Return the (X, Y) coordinate for the center point of the cell that contains the specified text.  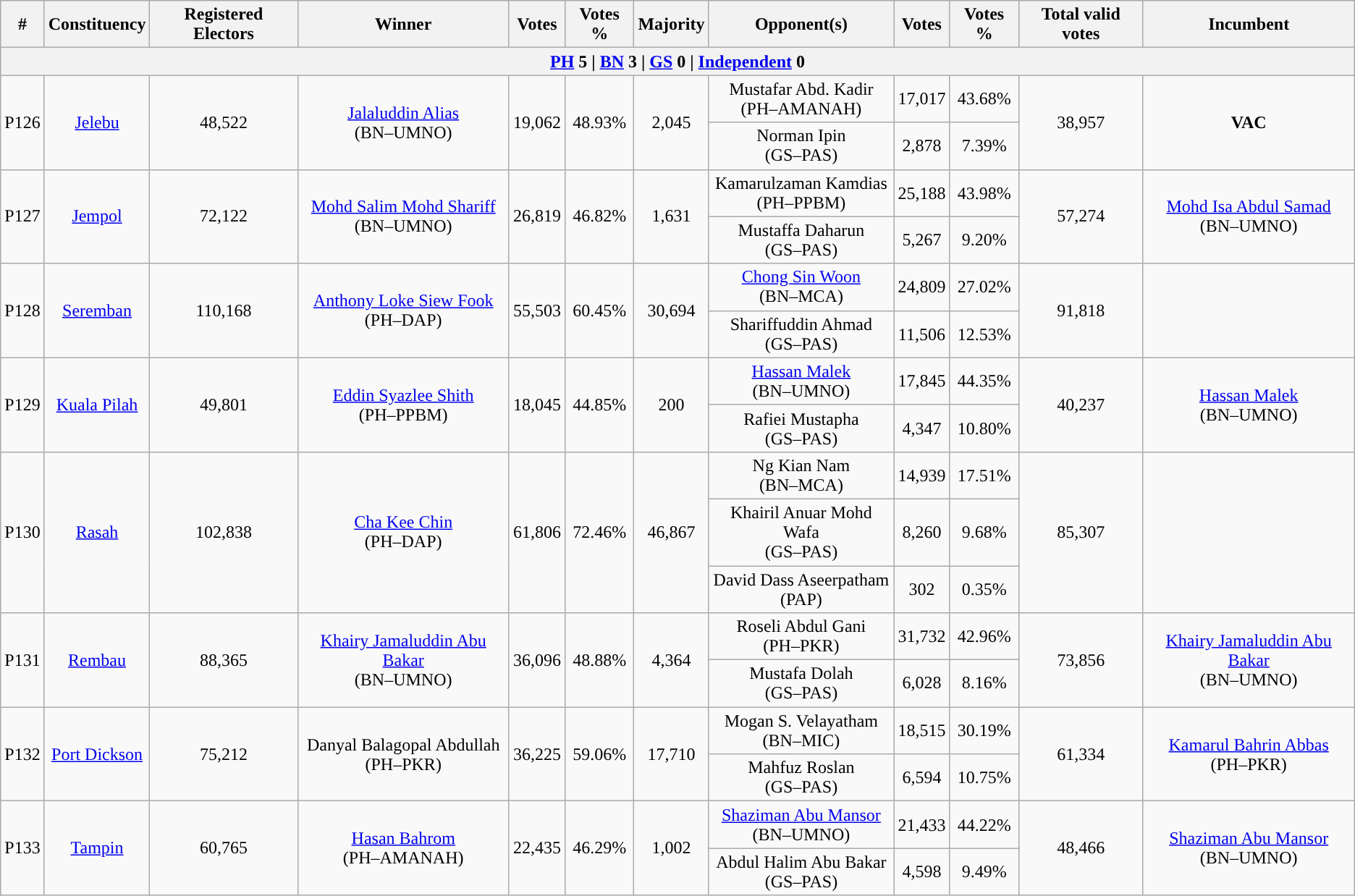
72,122 (224, 216)
Rasah (97, 532)
91,818 (1081, 310)
1,631 (672, 216)
Kamarulzaman Kamdias(PH–PPBM) (801, 193)
4,347 (922, 428)
Registered Electors (224, 25)
48.88% (599, 660)
2,878 (922, 146)
43.98% (984, 193)
Port Dickson (97, 754)
31,732 (922, 637)
57,274 (1081, 216)
P129 (22, 405)
Mogan S. Velayatham(BN–MIC) (801, 731)
26,819 (537, 216)
110,168 (224, 310)
Ng Kian Nam(BN–MCA) (801, 475)
48.93% (599, 122)
Cha Kee Chin(PH–DAP) (403, 532)
Mustafa Dolah(GS–PAS) (801, 683)
18,045 (537, 405)
Jalaluddin Alias(BN–UMNO) (403, 122)
46.29% (599, 848)
P131 (22, 660)
Jelebu (97, 122)
Chong Sin Woon(BN–MCA) (801, 287)
24,809 (922, 287)
Anthony Loke Siew Fook(PH–DAP) (403, 310)
49,801 (224, 405)
Rafiei Mustapha(GS–PAS) (801, 428)
61,334 (1081, 754)
11,506 (922, 334)
9.20% (984, 240)
P126 (22, 122)
Mohd Isa Abdul Samad(BN–UMNO) (1249, 216)
10.75% (984, 777)
46,867 (672, 532)
PH 5 | BN 3 | GS 0 | Independent 0 (677, 62)
Kamarul Bahrin Abbas(PH–PKR) (1249, 754)
75,212 (224, 754)
17,017 (922, 98)
Abdul Halim Abu Bakar(GS–PAS) (801, 871)
2,045 (672, 122)
42.96% (984, 637)
10.80% (984, 428)
17,710 (672, 754)
43.68% (984, 98)
Roseli Abdul Gani(PH–PKR) (801, 637)
8,260 (922, 532)
9.68% (984, 532)
Constituency (97, 25)
19,062 (537, 122)
Total valid votes (1081, 25)
102,838 (224, 532)
44.35% (984, 381)
14,939 (922, 475)
Mahfuz Roslan(GS–PAS) (801, 777)
Khairil Anuar Mohd Wafa(GS–PAS) (801, 532)
Norman Ipin(GS–PAS) (801, 146)
4,598 (922, 871)
27.02% (984, 287)
Eddin Syazlee Shith(PH–PPBM) (403, 405)
25,188 (922, 193)
Shariffuddin Ahmad(GS–PAS) (801, 334)
5,267 (922, 240)
85,307 (1081, 532)
Mohd Salim Mohd Shariff(BN–UMNO) (403, 216)
61,806 (537, 532)
72.46% (599, 532)
Jempol (97, 216)
60,765 (224, 848)
18,515 (922, 731)
P132 (22, 754)
17,845 (922, 381)
88,365 (224, 660)
Danyal Balagopal Abdullah(PH–PKR) (403, 754)
David Dass Aseerpatham (PAP) (801, 589)
8.16% (984, 683)
48,522 (224, 122)
Mustaffa Daharun(GS–PAS) (801, 240)
Tampin (97, 848)
59.06% (599, 754)
VAC (1249, 122)
22,435 (537, 848)
55,503 (537, 310)
0.35% (984, 589)
6,594 (922, 777)
Majority (672, 25)
4,364 (672, 660)
17.51% (984, 475)
12.53% (984, 334)
44.85% (599, 405)
P127 (22, 216)
36,225 (537, 754)
Rembau (97, 660)
Hasan Bahrom(PH–AMANAH) (403, 848)
36,096 (537, 660)
200 (672, 405)
# (22, 25)
P128 (22, 310)
38,957 (1081, 122)
P130 (22, 532)
44.22% (984, 825)
9.49% (984, 871)
7.39% (984, 146)
1,002 (672, 848)
Kuala Pilah (97, 405)
30.19% (984, 731)
73,856 (1081, 660)
40,237 (1081, 405)
Opponent(s) (801, 25)
21,433 (922, 825)
60.45% (599, 310)
30,694 (672, 310)
46.82% (599, 216)
Winner (403, 25)
6,028 (922, 683)
Mustafar Abd. Kadir(PH–AMANAH) (801, 98)
Incumbent (1249, 25)
302 (922, 589)
P133 (22, 848)
48,466 (1081, 848)
Seremban (97, 310)
